Return the (X, Y) coordinate for the center point of the cell that contains the specified text.  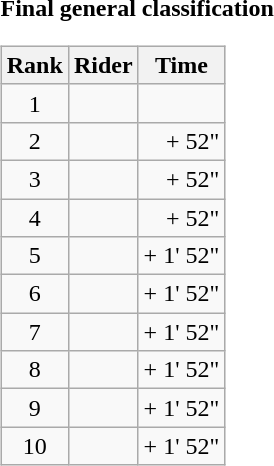
6 (34, 294)
3 (34, 179)
2 (34, 141)
Rider (103, 65)
4 (34, 217)
8 (34, 370)
10 (34, 446)
Time (182, 65)
9 (34, 408)
7 (34, 332)
5 (34, 256)
Rank (34, 65)
1 (34, 103)
